Output the (x, y) coordinate of the center of the cell containing the given text.  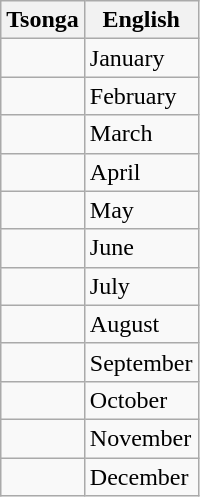
March (141, 134)
January (141, 58)
Tsonga (43, 20)
June (141, 248)
October (141, 400)
July (141, 286)
August (141, 324)
English (141, 20)
September (141, 362)
December (141, 477)
November (141, 438)
May (141, 210)
April (141, 172)
February (141, 96)
